Detect which cell encompasses the target text, then output its [X, Y] center coordinate. 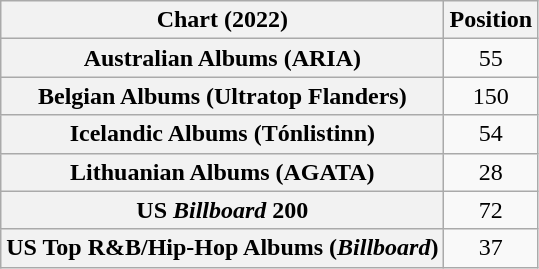
Lithuanian Albums (AGATA) [222, 172]
55 [491, 58]
150 [491, 96]
Position [491, 20]
28 [491, 172]
Chart (2022) [222, 20]
Australian Albums (ARIA) [222, 58]
Belgian Albums (Ultratop Flanders) [222, 96]
US Billboard 200 [222, 210]
US Top R&B/Hip-Hop Albums (Billboard) [222, 248]
54 [491, 134]
37 [491, 248]
Icelandic Albums (Tónlistinn) [222, 134]
72 [491, 210]
